Determine the (x, y) coordinate at the center of the cell enclosing the given text.  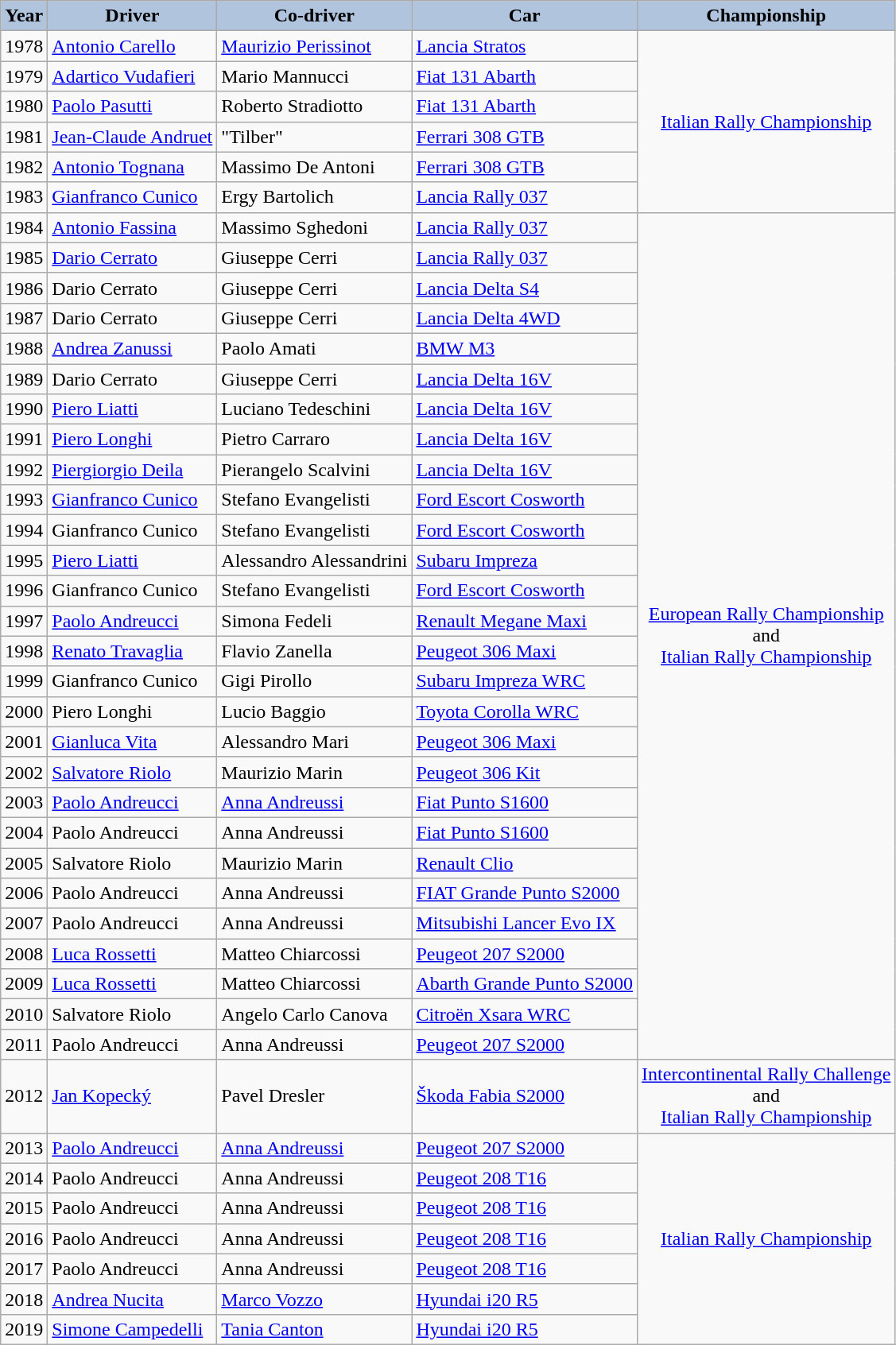
Paolo Pasutti (132, 107)
Paolo Amati (315, 348)
FIAT Grande Punto S2000 (525, 893)
2007 (24, 924)
Lancia Delta S4 (525, 288)
Antonio Carello (132, 46)
BMW M3 (525, 348)
2003 (24, 802)
Simona Fedeli (315, 621)
Marco Vozzo (315, 1299)
Antonio Fassina (132, 227)
1993 (24, 500)
2016 (24, 1238)
Pavel Dresler (315, 1096)
1981 (24, 137)
"Tilber" (315, 137)
Jan Kopecký (132, 1096)
Lancia Delta 4WD (525, 318)
2012 (24, 1096)
Massimo De Antoni (315, 167)
Year (24, 16)
Lucio Baggio (315, 711)
2001 (24, 742)
Flavio Zanella (315, 651)
Pietro Carraro (315, 440)
1979 (24, 76)
Antonio Tognana (132, 167)
Car (525, 16)
1990 (24, 409)
Mario Mannucci (315, 76)
Intercontinental Rally ChallengeandItalian Rally Championship (766, 1096)
2013 (24, 1148)
1991 (24, 440)
Citroën Xsara WRC (525, 1014)
2005 (24, 862)
2004 (24, 832)
2011 (24, 1045)
2006 (24, 893)
2017 (24, 1269)
Renault Megane Maxi (525, 621)
Massimo Sghedoni (315, 227)
1985 (24, 258)
Andrea Zanussi (132, 348)
Abarth Grande Punto S2000 (525, 984)
Pierangelo Scalvini (315, 470)
1994 (24, 530)
Škoda Fabia S2000 (525, 1096)
Alessandro Mari (315, 742)
1996 (24, 591)
Angelo Carlo Canova (315, 1014)
Toyota Corolla WRC (525, 711)
Lancia Stratos (525, 46)
1995 (24, 560)
1998 (24, 651)
2018 (24, 1299)
1989 (24, 379)
Tania Canton (315, 1329)
2000 (24, 711)
Renato Travaglia (132, 651)
1997 (24, 621)
Mitsubishi Lancer Evo IX (525, 924)
Driver (132, 16)
Subaru Impreza WRC (525, 681)
Peugeot 306 Kit (525, 772)
1983 (24, 197)
2009 (24, 984)
Piergiorgio Deila (132, 470)
Gianluca Vita (132, 742)
Maurizio Perissinot (315, 46)
2015 (24, 1208)
Co-driver (315, 16)
Adartico Vudafieri (132, 76)
Simone Campedelli (132, 1329)
Renault Clio (525, 862)
1980 (24, 107)
1988 (24, 348)
Andrea Nucita (132, 1299)
2002 (24, 772)
Alessandro Alessandrini (315, 560)
1978 (24, 46)
Championship (766, 16)
2008 (24, 954)
2019 (24, 1329)
European Rally ChampionshipandItalian Rally Championship (766, 636)
1984 (24, 227)
Gigi Pirollo (315, 681)
Ergy Bartolich (315, 197)
2010 (24, 1014)
1987 (24, 318)
1992 (24, 470)
Jean-Claude Andruet (132, 137)
1982 (24, 167)
1986 (24, 288)
1999 (24, 681)
2014 (24, 1178)
Subaru Impreza (525, 560)
Luciano Tedeschini (315, 409)
Roberto Stradiotto (315, 107)
